Find where the given text appears and provide that cell's center as (x, y) coordinate. 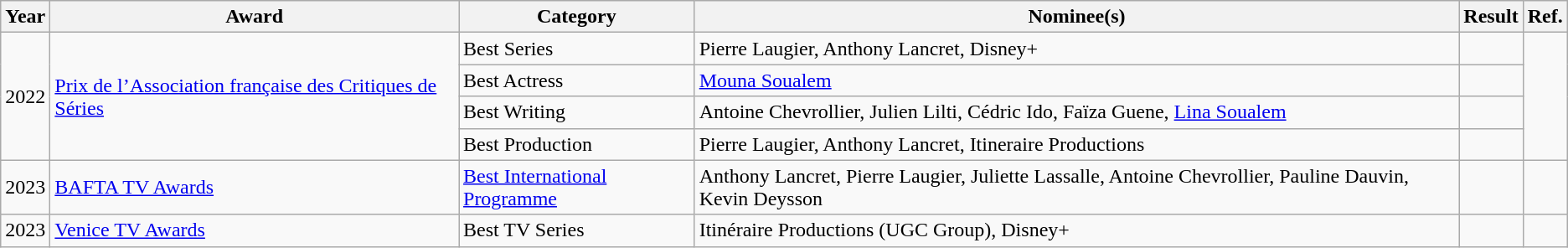
BAFTA TV Awards (255, 188)
Year (25, 17)
Award (255, 17)
Result (1491, 17)
Best Writing (577, 112)
Venice TV Awards (255, 230)
Mouna Soualem (1077, 80)
Pierre Laugier, Anthony Lancret, Itineraire Productions (1077, 144)
Best Production (577, 144)
Itinéraire Productions (UGC Group), Disney+ (1077, 230)
2022 (25, 96)
Best Series (577, 49)
Best International Programme (577, 188)
Best TV Series (577, 230)
Anthony Lancret, Pierre Laugier, Juliette Lassalle, Antoine Chevrollier, Pauline Dauvin, Kevin Deysson (1077, 188)
Category (577, 17)
Pierre Laugier, Anthony Lancret, Disney+ (1077, 49)
Nominee(s) (1077, 17)
Best Actress (577, 80)
Ref. (1545, 17)
Antoine Chevrollier, Julien Lilti, Cédric Ido, Faïza Guene, Lina Soualem (1077, 112)
Prix de l’Association française des Critiques de Séries (255, 96)
